Extract the [x, y] coordinate from the center of the cell holding the provided text.  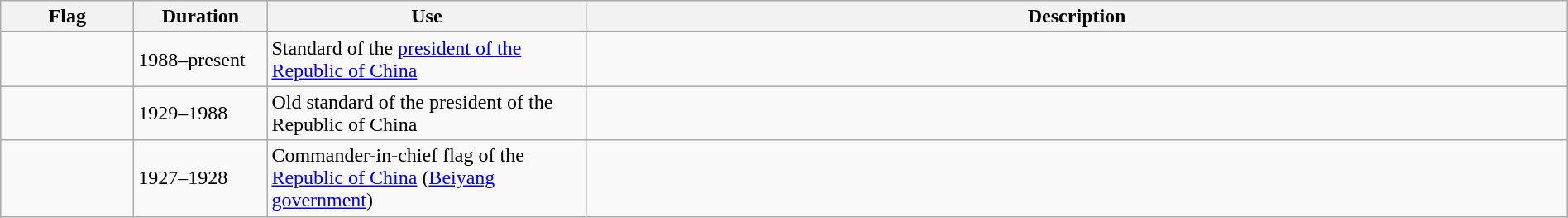
Description [1077, 17]
1929–1988 [200, 113]
1988–present [200, 60]
Commander-in-chief flag of the Republic of China (Beiyang government) [427, 178]
Standard of the president of the Republic of China [427, 60]
Duration [200, 17]
Old standard of the president of the Republic of China [427, 113]
Flag [68, 17]
Use [427, 17]
1927–1928 [200, 178]
